Return the [x, y] coordinate for the center point of the cell that contains the specified text.  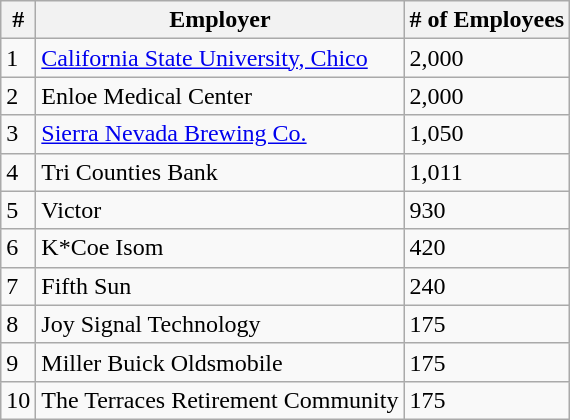
930 [487, 210]
4 [18, 172]
Fifth Sun [220, 286]
Tri Counties Bank [220, 172]
K*Coe Isom [220, 248]
2 [18, 96]
3 [18, 134]
5 [18, 210]
6 [18, 248]
# of Employees [487, 20]
Joy Signal Technology [220, 324]
7 [18, 286]
The Terraces Retirement Community [220, 400]
420 [487, 248]
1,011 [487, 172]
1 [18, 58]
9 [18, 362]
1,050 [487, 134]
Enloe Medical Center [220, 96]
# [18, 20]
Victor [220, 210]
10 [18, 400]
240 [487, 286]
Sierra Nevada Brewing Co. [220, 134]
Miller Buick Oldsmobile [220, 362]
8 [18, 324]
California State University, Chico [220, 58]
Employer [220, 20]
